Return (x, y) of the center of cell containing provided text 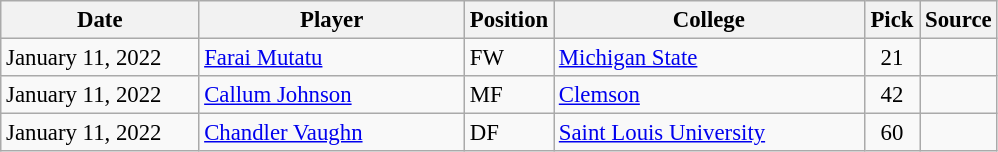
DF (508, 133)
College (710, 20)
Clemson (710, 95)
Callum Johnson (332, 95)
Player (332, 20)
42 (892, 95)
Position (508, 20)
21 (892, 58)
Saint Louis University (710, 133)
Farai Mutatu (332, 58)
Pick (892, 20)
Michigan State (710, 58)
60 (892, 133)
FW (508, 58)
Source (958, 20)
MF (508, 95)
Date (100, 20)
Chandler Vaughn (332, 133)
